From the cell containing the given text, extract its center point as [X, Y] coordinate. 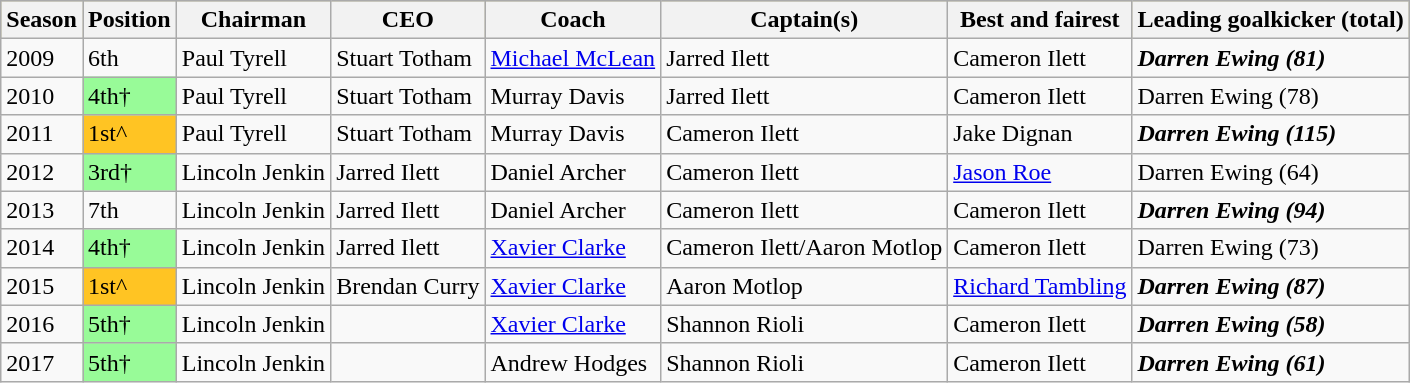
Aaron Motlop [804, 286]
Darren Ewing (115) [1270, 134]
Brendan Curry [408, 286]
Michael McLean [573, 58]
Darren Ewing (78) [1270, 96]
2012 [42, 172]
3rd† [129, 172]
2013 [42, 210]
2009 [42, 58]
7th [129, 210]
Darren Ewing (81) [1270, 58]
Coach [573, 20]
Darren Ewing (58) [1270, 324]
Jake Dignan [1040, 134]
2014 [42, 248]
2015 [42, 286]
Darren Ewing (64) [1270, 172]
Andrew Hodges [573, 362]
Darren Ewing (73) [1270, 248]
2016 [42, 324]
2010 [42, 96]
Leading goalkicker (total) [1270, 20]
Darren Ewing (94) [1270, 210]
2011 [42, 134]
Jason Roe [1040, 172]
Darren Ewing (61) [1270, 362]
Captain(s) [804, 20]
CEO [408, 20]
Position [129, 20]
Best and fairest [1040, 20]
2017 [42, 362]
Chairman [253, 20]
Cameron Ilett/Aaron Motlop [804, 248]
Season [42, 20]
Darren Ewing (87) [1270, 286]
6th [129, 58]
Richard Tambling [1040, 286]
